Provide the (x, y) coordinate of the cell's center where the given text is located.  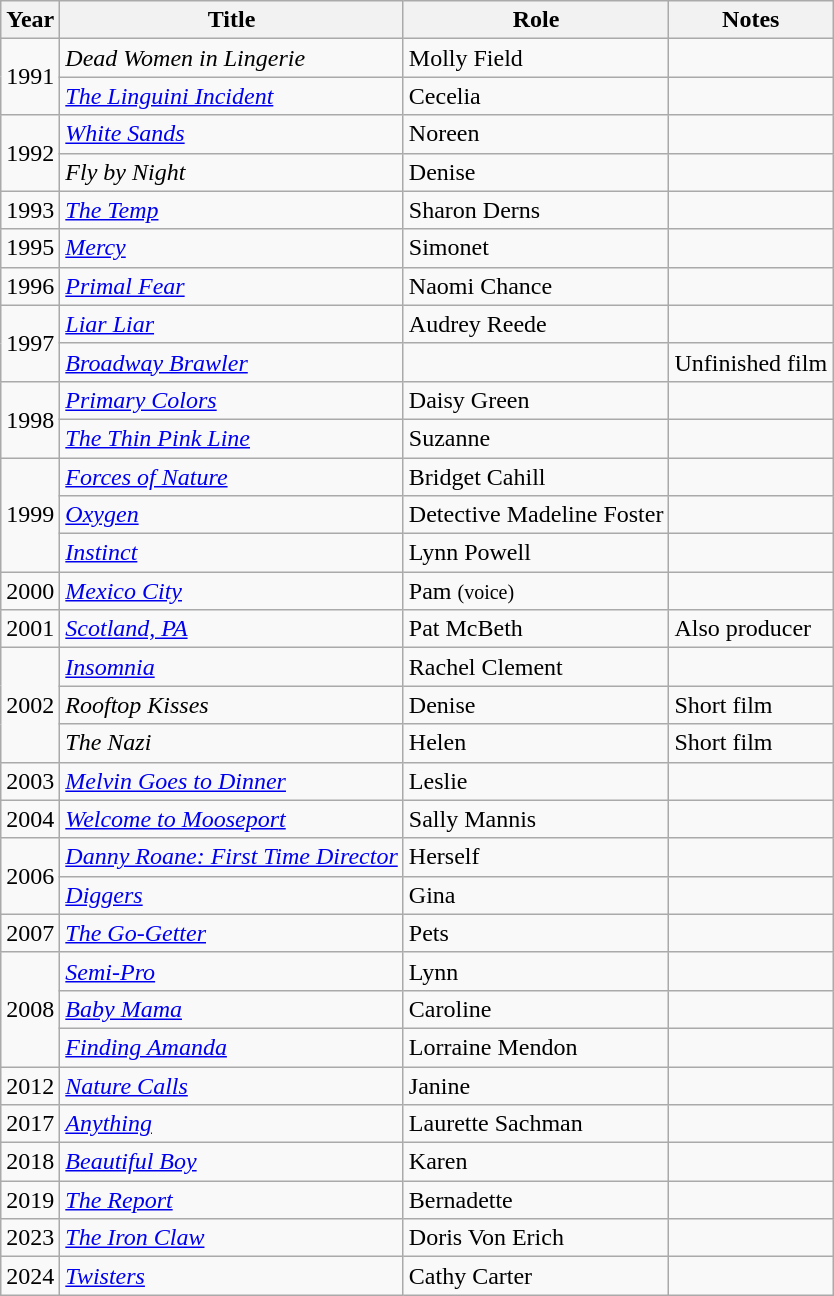
Helen (536, 743)
Sally Mannis (536, 819)
2017 (30, 1124)
The Nazi (232, 743)
Naomi Chance (536, 286)
1991 (30, 77)
Melvin Goes to Dinner (232, 781)
1997 (30, 343)
Baby Mama (232, 1009)
Simonet (536, 248)
Lynn Powell (536, 553)
Role (536, 20)
Semi-Pro (232, 971)
Gina (536, 895)
1998 (30, 419)
Lynn (536, 971)
Diggers (232, 895)
Primary Colors (232, 400)
Lorraine Mendon (536, 1047)
Title (232, 20)
Primal Fear (232, 286)
The Go-Getter (232, 933)
1993 (30, 210)
Noreen (536, 134)
1999 (30, 515)
Year (30, 20)
Fly by Night (232, 172)
Suzanne (536, 438)
Mercy (232, 248)
2006 (30, 876)
Oxygen (232, 515)
Dead Women in Lingerie (232, 58)
Also producer (751, 629)
Pets (536, 933)
2001 (30, 629)
1992 (30, 153)
Cecelia (536, 96)
2012 (30, 1085)
Janine (536, 1085)
1996 (30, 286)
2000 (30, 591)
Pam (voice) (536, 591)
Rooftop Kisses (232, 705)
Broadway Brawler (232, 362)
Bernadette (536, 1200)
Laurette Sachman (536, 1124)
Mexico City (232, 591)
Insomnia (232, 667)
Forces of Nature (232, 477)
2023 (30, 1238)
Finding Amanda (232, 1047)
The Report (232, 1200)
Rachel Clement (536, 667)
Welcome to Mooseport (232, 819)
2007 (30, 933)
Sharon Derns (536, 210)
2003 (30, 781)
Caroline (536, 1009)
The Temp (232, 210)
Liar Liar (232, 324)
2008 (30, 1009)
Herself (536, 857)
Danny Roane: First Time Director (232, 857)
Beautiful Boy (232, 1162)
Cathy Carter (536, 1276)
Nature Calls (232, 1085)
Audrey Reede (536, 324)
Bridget Cahill (536, 477)
Instinct (232, 553)
Doris Von Erich (536, 1238)
Notes (751, 20)
Scotland, PA (232, 629)
Anything (232, 1124)
Twisters (232, 1276)
White Sands (232, 134)
1995 (30, 248)
Unfinished film (751, 362)
Karen (536, 1162)
The Linguini Incident (232, 96)
Pat McBeth (536, 629)
Leslie (536, 781)
2004 (30, 819)
Daisy Green (536, 400)
The Iron Claw (232, 1238)
2002 (30, 705)
2018 (30, 1162)
The Thin Pink Line (232, 438)
Detective Madeline Foster (536, 515)
2019 (30, 1200)
2024 (30, 1276)
Molly Field (536, 58)
